Provide the (X, Y) coordinate of the cell's center where the given text is located.  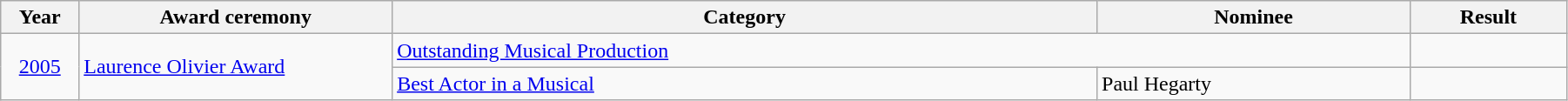
Nominee (1254, 17)
Year (40, 17)
Category (745, 17)
2005 (40, 67)
Outstanding Musical Production (901, 50)
Result (1488, 17)
Paul Hegarty (1254, 84)
Best Actor in a Musical (745, 84)
Laurence Olivier Award (236, 67)
Award ceremony (236, 17)
